For the text-containing cell, return its midpoint in (X, Y) coordinate format. 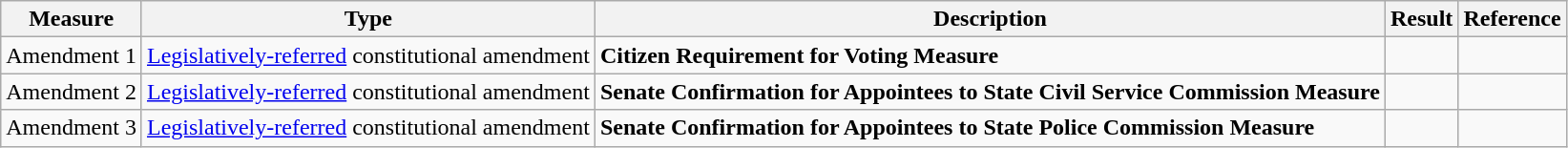
Amendment 3 (72, 128)
Type (368, 19)
Description (990, 19)
Amendment 2 (72, 92)
Amendment 1 (72, 55)
Senate Confirmation for Appointees to State Civil Service Commission Measure (990, 92)
Reference (1512, 19)
Measure (72, 19)
Citizen Requirement for Voting Measure (990, 55)
Result (1421, 19)
Senate Confirmation for Appointees to State Police Commission Measure (990, 128)
